Find where the given text appears and provide that cell's center as (X, Y) coordinate. 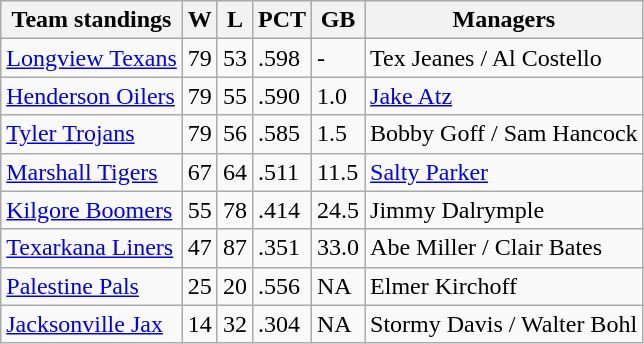
11.5 (338, 172)
.556 (282, 286)
Longview Texans (92, 58)
Jacksonville Jax (92, 324)
Kilgore Boomers (92, 210)
.590 (282, 96)
Jimmy Dalrymple (504, 210)
24.5 (338, 210)
Tyler Trojans (92, 134)
53 (234, 58)
GB (338, 20)
Tex Jeanes / Al Costello (504, 58)
56 (234, 134)
78 (234, 210)
87 (234, 248)
Managers (504, 20)
Elmer Kirchoff (504, 286)
L (234, 20)
Team standings (92, 20)
Jake Atz (504, 96)
47 (200, 248)
W (200, 20)
PCT (282, 20)
33.0 (338, 248)
Henderson Oilers (92, 96)
64 (234, 172)
Texarkana Liners (92, 248)
14 (200, 324)
.585 (282, 134)
.351 (282, 248)
- (338, 58)
Palestine Pals (92, 286)
20 (234, 286)
.598 (282, 58)
1.0 (338, 96)
67 (200, 172)
25 (200, 286)
.414 (282, 210)
Stormy Davis / Walter Bohl (504, 324)
Bobby Goff / Sam Hancock (504, 134)
.304 (282, 324)
1.5 (338, 134)
.511 (282, 172)
Abe Miller / Clair Bates (504, 248)
Marshall Tigers (92, 172)
Salty Parker (504, 172)
32 (234, 324)
